Search for the cell housing the specified text and yield its [X, Y] center coordinate. 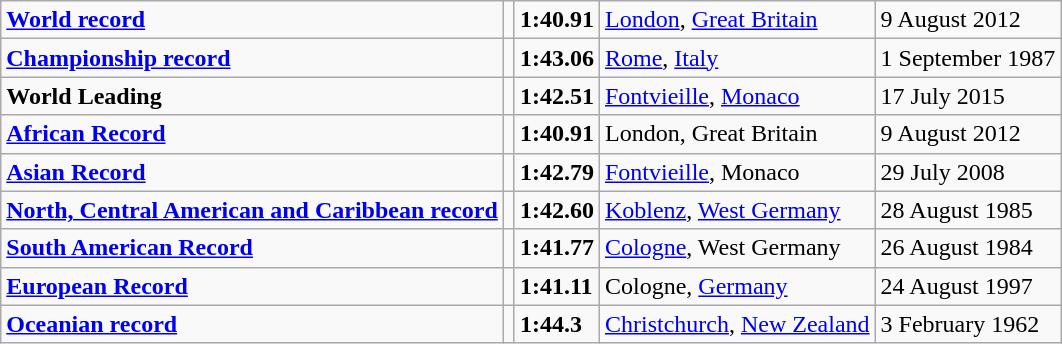
28 August 1985 [968, 210]
Rome, Italy [737, 58]
South American Record [252, 248]
Asian Record [252, 172]
World record [252, 20]
1:41.77 [556, 248]
1:43.06 [556, 58]
1:42.79 [556, 172]
North, Central American and Caribbean record [252, 210]
African Record [252, 134]
1:41.11 [556, 286]
24 August 1997 [968, 286]
17 July 2015 [968, 96]
Koblenz, West Germany [737, 210]
29 July 2008 [968, 172]
1:42.60 [556, 210]
Christchurch, New Zealand [737, 324]
26 August 1984 [968, 248]
1:44.3 [556, 324]
Cologne, West Germany [737, 248]
World Leading [252, 96]
Cologne, Germany [737, 286]
1 September 1987 [968, 58]
Oceanian record [252, 324]
Championship record [252, 58]
European Record [252, 286]
3 February 1962 [968, 324]
1:42.51 [556, 96]
